From the cell containing the given text, extract its center point as [X, Y] coordinate. 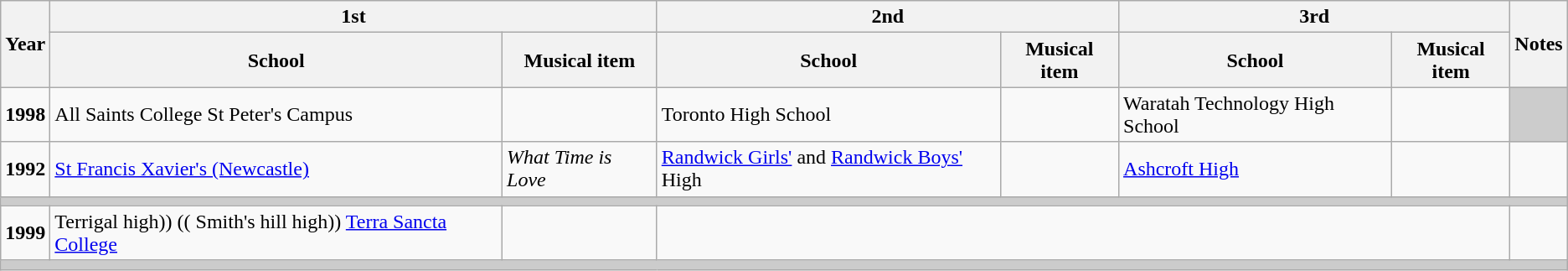
What Time is Love [580, 169]
3rd [1315, 17]
Waratah Technology High School [1256, 114]
Notes [1539, 44]
Toronto High School [828, 114]
1998 [25, 114]
All Saints College St Peter's Campus [276, 114]
1999 [25, 233]
Terrigal high)) (( Smith's hill high)) Terra Sancta College [276, 233]
2nd [888, 17]
1st [353, 17]
Randwick Girls' and Randwick Boys' High [828, 169]
1992 [25, 169]
Year [25, 44]
St Francis Xavier's (Newcastle) [276, 169]
Ashcroft High [1256, 169]
